Extract the (x, y) coordinate from the center of the cell holding the provided text.  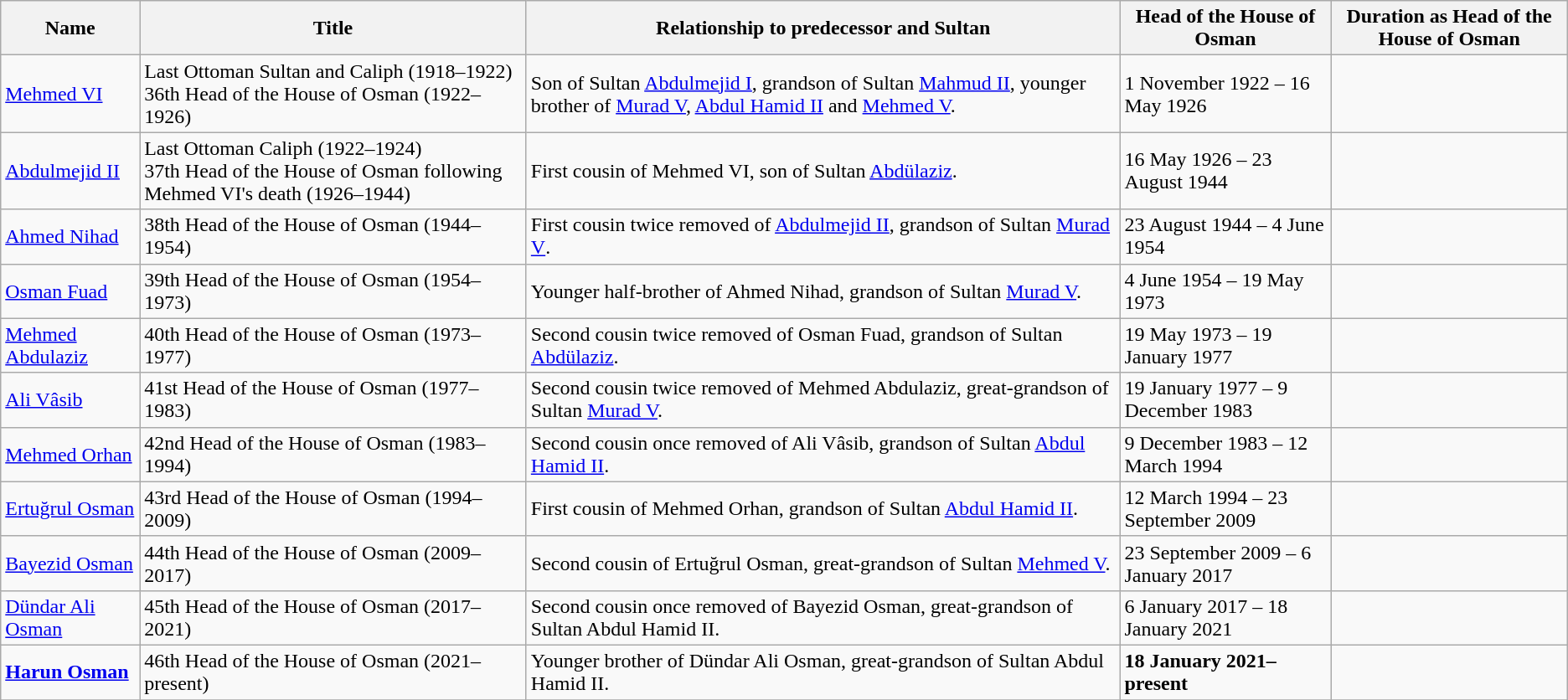
9 December 1983 – 12 March 1994 (1225, 454)
43rd Head of the House of Osman (1994–2009) (333, 509)
44th Head of the House of Osman (2009–2017) (333, 563)
Last Ottoman Sultan and Caliph (1918–1922)36th Head of the House of Osman (1922–1926) (333, 94)
Abdulmejid II (70, 171)
Younger brother of Dündar Ali Osman, great-grandson of Sultan Abdul Hamid II. (823, 672)
4 June 1954 – 19 May 1973 (1225, 291)
46th Head of the House of Osman (2021–present) (333, 672)
42nd Head of the House of Osman (1983–1994) (333, 454)
Second cousin once removed of Bayezid Osman, great-grandson of Sultan Abdul Hamid II. (823, 618)
Harun Osman (70, 672)
40th Head of the House of Osman (1973–1977) (333, 345)
Mehmed Orhan (70, 454)
19 January 1977 – 9 December 1983 (1225, 400)
Title (333, 28)
1 November 1922 – 16 May 1926 (1225, 94)
41st Head of the House of Osman (1977–1983) (333, 400)
Son of Sultan Abdulmejid I, grandson of Sultan Mahmud II, younger brother of Murad V, Abdul Hamid II and Mehmed V. (823, 94)
23 September 2009 – 6 January 2017 (1225, 563)
16 May 1926 – 23 August 1944 (1225, 171)
18 January 2021–present (1225, 672)
Younger half-brother of Ahmed Nihad, grandson of Sultan Murad V. (823, 291)
First cousin twice removed of Abdulmejid II, grandson of Sultan Murad V. (823, 236)
19 May 1973 – 19 January 1977 (1225, 345)
Head of the House of Osman (1225, 28)
12 March 1994 – 23 September 2009 (1225, 509)
First cousin of Mehmed VI, son of Sultan Abdülaziz. (823, 171)
Relationship to predecessor and Sultan (823, 28)
39th Head of the House of Osman (1954–1973) (333, 291)
38th Head of the House of Osman (1944–1954) (333, 236)
Second cousin twice removed of Mehmed Abdulaziz, great-grandson of Sultan Murad V. (823, 400)
Second cousin of Ertuğrul Osman, great-grandson of Sultan Mehmed V. (823, 563)
Ahmed Nihad (70, 236)
Duration as Head of the House of Osman (1449, 28)
Bayezid Osman (70, 563)
Second cousin once removed of Ali Vâsib, grandson of Sultan Abdul Hamid II. (823, 454)
Last Ottoman Caliph (1922–1924)37th Head of the House of Osman following Mehmed VI's death (1926–1944) (333, 171)
45th Head of the House of Osman (2017–2021) (333, 618)
Ertuğrul Osman (70, 509)
Ali Vâsib (70, 400)
Dündar Ali Osman (70, 618)
Name (70, 28)
6 January 2017 – 18 January 2021 (1225, 618)
23 August 1944 – 4 June 1954 (1225, 236)
Second cousin twice removed of Osman Fuad, grandson of Sultan Abdülaziz. (823, 345)
First cousin of Mehmed Orhan, grandson of Sultan Abdul Hamid II. (823, 509)
Mehmed Abdulaziz (70, 345)
Mehmed VI (70, 94)
Osman Fuad (70, 291)
